Scan for the cell matching the given text and deliver its (X, Y) coordinate at center. 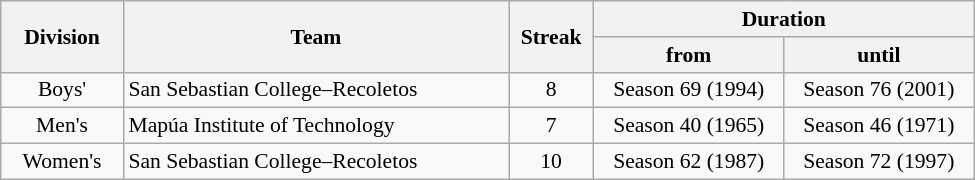
Division (62, 36)
Team (316, 36)
Mapúa Institute of Technology (316, 126)
Boys' (62, 90)
until (879, 55)
Women's (62, 162)
Season 72 (1997) (879, 162)
10 (550, 162)
Season 62 (1987) (689, 162)
Season 46 (1971) (879, 126)
Season 40 (1965) (689, 126)
Men's (62, 126)
8 (550, 90)
7 (550, 126)
Season 76 (2001) (879, 90)
Season 69 (1994) (689, 90)
Duration (784, 19)
from (689, 55)
Streak (550, 36)
